Determine the [X, Y] coordinate at the center of the cell enclosing the given text.  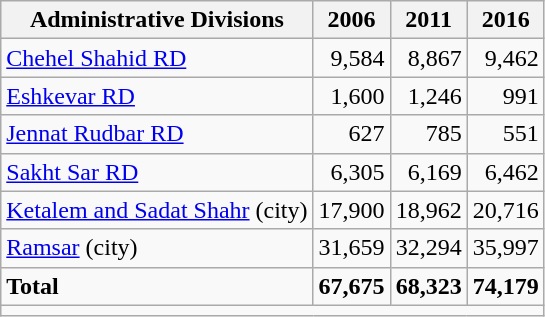
Ramsar (city) [157, 248]
35,997 [506, 248]
74,179 [506, 286]
Administrative Divisions [157, 20]
Ketalem and Sadat Shahr (city) [157, 210]
17,900 [352, 210]
67,675 [352, 286]
20,716 [506, 210]
2011 [428, 20]
9,462 [506, 58]
32,294 [428, 248]
Jennat Rudbar RD [157, 134]
2006 [352, 20]
551 [506, 134]
8,867 [428, 58]
6,462 [506, 172]
6,305 [352, 172]
Chehel Shahid RD [157, 58]
18,962 [428, 210]
627 [352, 134]
68,323 [428, 286]
6,169 [428, 172]
2016 [506, 20]
Sakht Sar RD [157, 172]
9,584 [352, 58]
1,600 [352, 96]
31,659 [352, 248]
Total [157, 286]
991 [506, 96]
785 [428, 134]
Eshkevar RD [157, 96]
1,246 [428, 96]
